Detect which cell encompasses the target text, then output its (x, y) center coordinate. 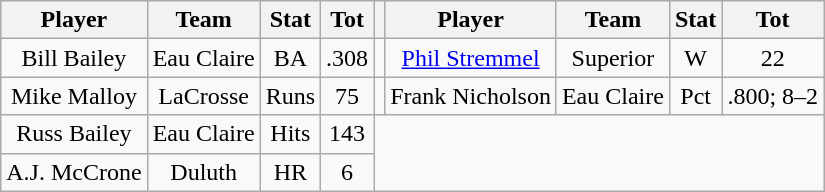
Duluth (204, 172)
Mike Malloy (74, 96)
A.J. McCrone (74, 172)
6 (348, 172)
143 (348, 134)
Russ Bailey (74, 134)
Runs (290, 96)
Frank Nicholson (471, 96)
Hits (290, 134)
Pct (695, 96)
Phil Stremmel (471, 58)
BA (290, 58)
W (695, 58)
.308 (348, 58)
.800; 8–2 (773, 96)
Superior (612, 58)
22 (773, 58)
LaCrosse (204, 96)
75 (348, 96)
HR (290, 172)
Bill Bailey (74, 58)
